Locate the cell with the specified text and output its (x, y) center coordinate. 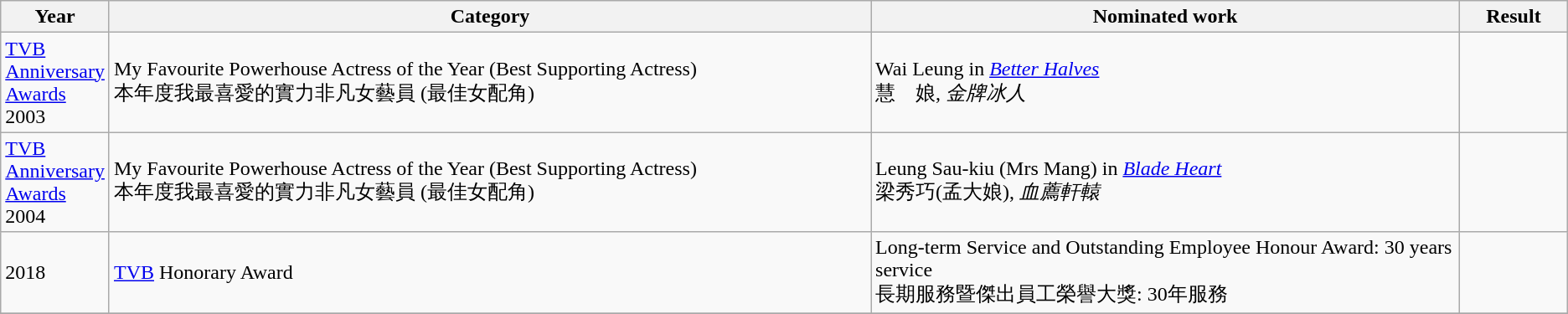
Year (55, 17)
TVB Anniversary Awards 2004 (55, 183)
Category (489, 17)
2018 (55, 273)
TVB Honorary Award (489, 273)
Result (1514, 17)
Nominated work (1166, 17)
TVB Anniversary Awards 2003 (55, 82)
Long-term Service and Outstanding Employee Honour Award: 30 years service長期服務暨傑出員工榮譽大獎: 30年服務 (1166, 273)
Leung Sau-kiu (Mrs Mang) in Blade Heart 梁秀巧(孟大娘), 血薦軒轅 (1166, 183)
Wai Leung in Better Halves慧 娘, 金牌冰人 (1166, 82)
